Pinpoint the cell where the given text exists, returning its [x, y] midpoint coordinate. 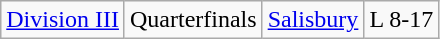
Quarterfinals [193, 20]
L 8-17 [402, 20]
Division III [63, 20]
Salisbury [313, 20]
